Search for the cell housing the specified text and yield its (x, y) center coordinate. 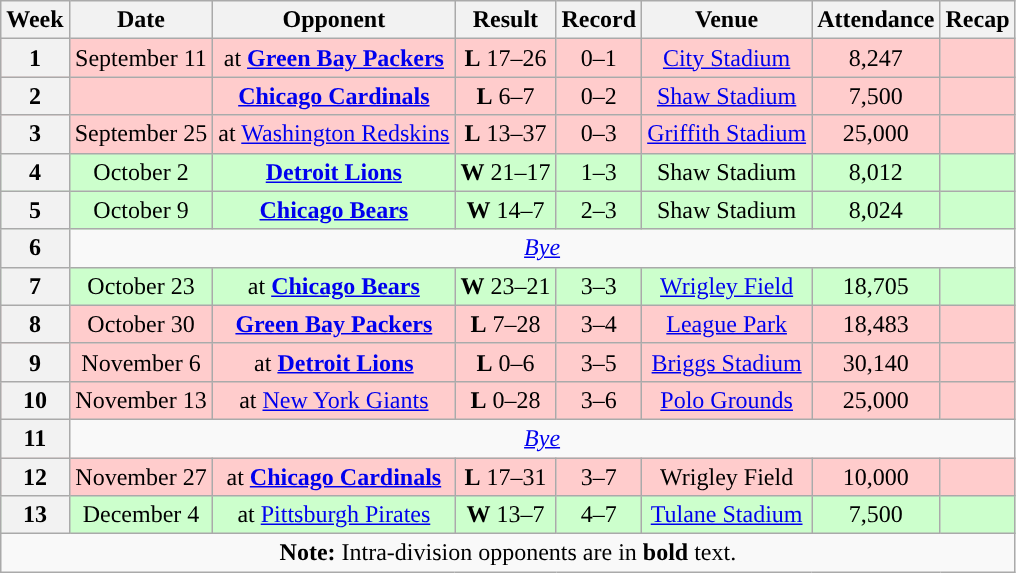
0–1 (599, 58)
4–7 (599, 515)
8,012 (876, 172)
3–6 (599, 400)
September 11 (141, 58)
2–3 (599, 210)
13 (35, 515)
W 14–7 (506, 210)
November 13 (141, 400)
3–3 (599, 286)
10 (35, 400)
W 23–21 (506, 286)
at Washington Redskins (334, 134)
L 0–28 (506, 400)
1 (35, 58)
0–3 (599, 134)
Note: Intra-division opponents are in bold text. (508, 553)
7 (35, 286)
October 30 (141, 324)
3–4 (599, 324)
6 (35, 248)
Week (35, 20)
Attendance (876, 20)
4 (35, 172)
10,000 (876, 477)
Chicago Bears (334, 210)
October 23 (141, 286)
Polo Grounds (727, 400)
L 7–28 (506, 324)
Venue (727, 20)
8 (35, 324)
at Chicago Cardinals (334, 477)
Record (599, 20)
2 (35, 96)
at Detroit Lions (334, 362)
September 25 (141, 134)
L 13–37 (506, 134)
11 (35, 438)
at New York Giants (334, 400)
Result (506, 20)
Briggs Stadium (727, 362)
Tulane Stadium (727, 515)
League Park (727, 324)
5 (35, 210)
0–2 (599, 96)
City Stadium (727, 58)
December 4 (141, 515)
9 (35, 362)
W 13–7 (506, 515)
Green Bay Packers (334, 324)
November 6 (141, 362)
Griffith Stadium (727, 134)
12 (35, 477)
3–7 (599, 477)
Recap (978, 20)
October 9 (141, 210)
L 6–7 (506, 96)
at Pittsburgh Pirates (334, 515)
Chicago Cardinals (334, 96)
1–3 (599, 172)
L 17–31 (506, 477)
W 21–17 (506, 172)
3–5 (599, 362)
Opponent (334, 20)
at Chicago Bears (334, 286)
November 27 (141, 477)
18,483 (876, 324)
at Green Bay Packers (334, 58)
8,247 (876, 58)
Detroit Lions (334, 172)
October 2 (141, 172)
3 (35, 134)
L 17–26 (506, 58)
L 0–6 (506, 362)
30,140 (876, 362)
18,705 (876, 286)
8,024 (876, 210)
Date (141, 20)
